Provide the (X, Y) coordinate of the cell's center where the given text is located.  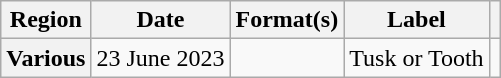
Tusk or Tooth (416, 58)
Format(s) (287, 20)
Various (46, 58)
Region (46, 20)
23 June 2023 (160, 58)
Date (160, 20)
Label (416, 20)
